Locate the cell with the specified text and output its [X, Y] center coordinate. 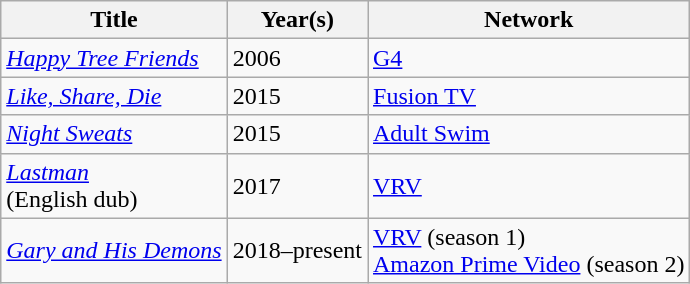
Gary and His Demons [114, 250]
Network [529, 20]
2018–present [297, 250]
Happy Tree Friends [114, 58]
G4 [529, 58]
Lastman(English dub) [114, 186]
Year(s) [297, 20]
Fusion TV [529, 96]
Adult Swim [529, 134]
VRV (season 1)Amazon Prime Video (season 2) [529, 250]
Like, Share, Die [114, 96]
2017 [297, 186]
VRV [529, 186]
2006 [297, 58]
Title [114, 20]
Night Sweats [114, 134]
